Search for the cell housing the specified text and yield its (X, Y) center coordinate. 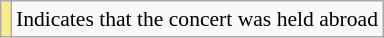
Indicates that the concert was held abroad (197, 19)
